Provide the [X, Y] coordinate of the cell's center where the given text is located.  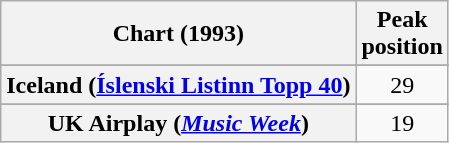
Peakposition [402, 34]
UK Airplay (Music Week) [178, 123]
Chart (1993) [178, 34]
Iceland (Íslenski Listinn Topp 40) [178, 85]
29 [402, 85]
19 [402, 123]
